For the text-containing cell, return its midpoint in (x, y) coordinate format. 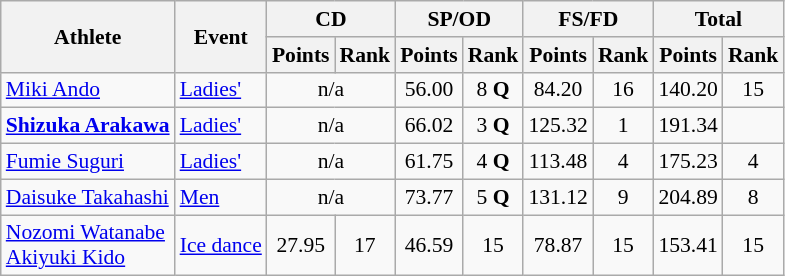
Nozomi Watanabe Akiyuki Kido (88, 246)
8 Q (494, 90)
191.34 (688, 126)
Daisuke Takahashi (88, 197)
61.75 (429, 162)
Shizuka Arakawa (88, 126)
CD (331, 19)
4 Q (494, 162)
73.77 (429, 197)
140.20 (688, 90)
113.48 (558, 162)
FS/FD (588, 19)
8 (754, 197)
Miki Ando (88, 90)
16 (624, 90)
1 (624, 126)
175.23 (688, 162)
Men (221, 197)
Fumie Suguri (88, 162)
17 (366, 246)
56.00 (429, 90)
27.95 (301, 246)
84.20 (558, 90)
46.59 (429, 246)
Athlete (88, 36)
SP/OD (459, 19)
153.41 (688, 246)
66.02 (429, 126)
Event (221, 36)
Total (718, 19)
3 Q (494, 126)
5 Q (494, 197)
Ice dance (221, 246)
9 (624, 197)
204.89 (688, 197)
78.87 (558, 246)
131.12 (558, 197)
125.32 (558, 126)
